Detect which cell encompasses the target text, then output its (x, y) center coordinate. 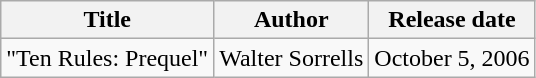
Walter Sorrells (292, 58)
Author (292, 20)
Title (108, 20)
Release date (452, 20)
"Ten Rules: Prequel" (108, 58)
October 5, 2006 (452, 58)
